Extract the [X, Y] coordinate from the center of the cell holding the provided text.  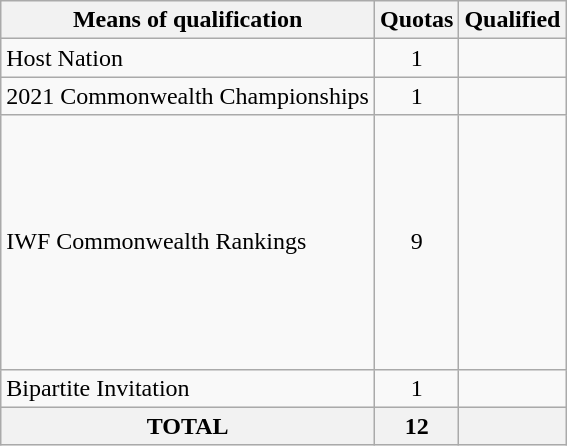
TOTAL [188, 426]
9 [416, 242]
IWF Commonwealth Rankings [188, 242]
Means of qualification [188, 20]
Qualified [512, 20]
2021 Commonwealth Championships [188, 96]
Quotas [416, 20]
Bipartite Invitation [188, 388]
Host Nation [188, 58]
12 [416, 426]
